From the cell containing the given text, extract its center point as (X, Y) coordinate. 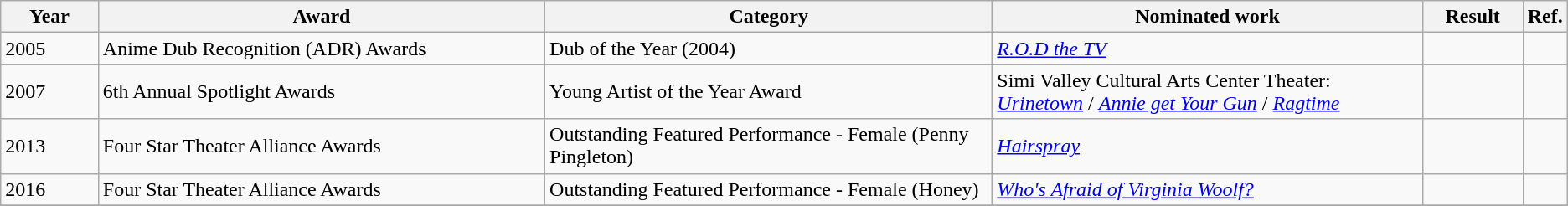
Outstanding Featured Performance - Female (Honey) (769, 189)
2013 (50, 146)
Ref. (1545, 17)
6th Annual Spotlight Awards (322, 92)
Dub of the Year (2004) (769, 49)
Result (1473, 17)
Hairspray (1208, 146)
2005 (50, 49)
2016 (50, 189)
Year (50, 17)
Young Artist of the Year Award (769, 92)
Who's Afraid of Virginia Woolf? (1208, 189)
R.O.D the TV (1208, 49)
Outstanding Featured Performance - Female (Penny Pingleton) (769, 146)
Nominated work (1208, 17)
Anime Dub Recognition (ADR) Awards (322, 49)
Simi Valley Cultural Arts Center Theater: Urinetown / Annie get Your Gun / Ragtime (1208, 92)
Category (769, 17)
Award (322, 17)
2007 (50, 92)
